Locate the cell with the specified text and output its [x, y] center coordinate. 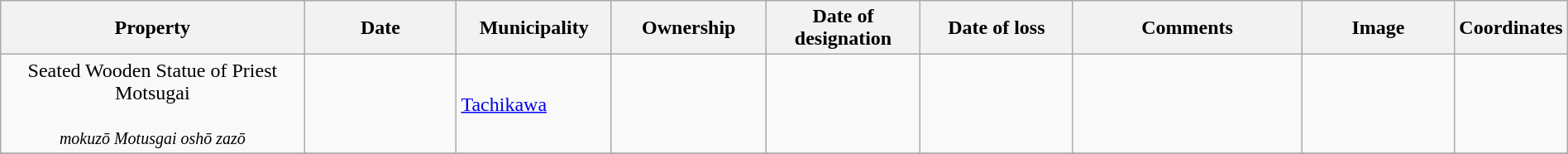
Tachikawa [534, 104]
Coordinates [1511, 28]
Comments [1188, 28]
Ownership [688, 28]
Property [152, 28]
Date of loss [997, 28]
Date [380, 28]
Date of designation [844, 28]
Seated Wooden Statue of Priest Motsugaimokuzō Motusgai oshō zazō [152, 104]
Municipality [534, 28]
Image [1378, 28]
